Scan for the cell matching the given text and deliver its [x, y] coordinate at center. 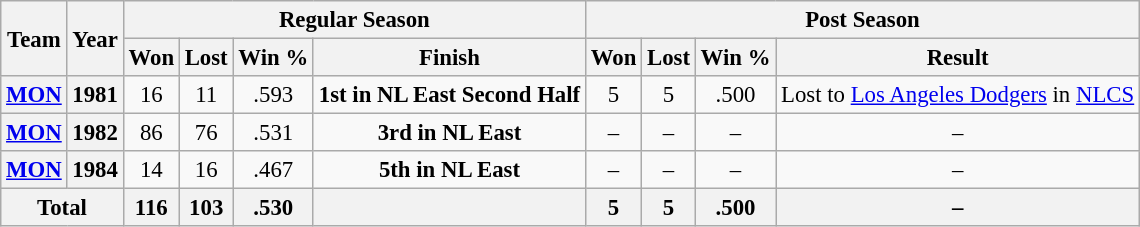
103 [206, 208]
Finish [449, 58]
86 [151, 133]
Team [34, 38]
1982 [95, 133]
.530 [273, 208]
14 [151, 170]
3rd in NL East [449, 133]
1st in NL East Second Half [449, 95]
11 [206, 95]
.531 [273, 133]
116 [151, 208]
5th in NL East [449, 170]
Post Season [862, 20]
.467 [273, 170]
Regular Season [354, 20]
Year [95, 38]
76 [206, 133]
Lost to Los Angeles Dodgers in NLCS [958, 95]
.593 [273, 95]
1981 [95, 95]
1984 [95, 170]
Result [958, 58]
Total [62, 208]
